Extract the (x, y) coordinate from the center of the cell holding the provided text.  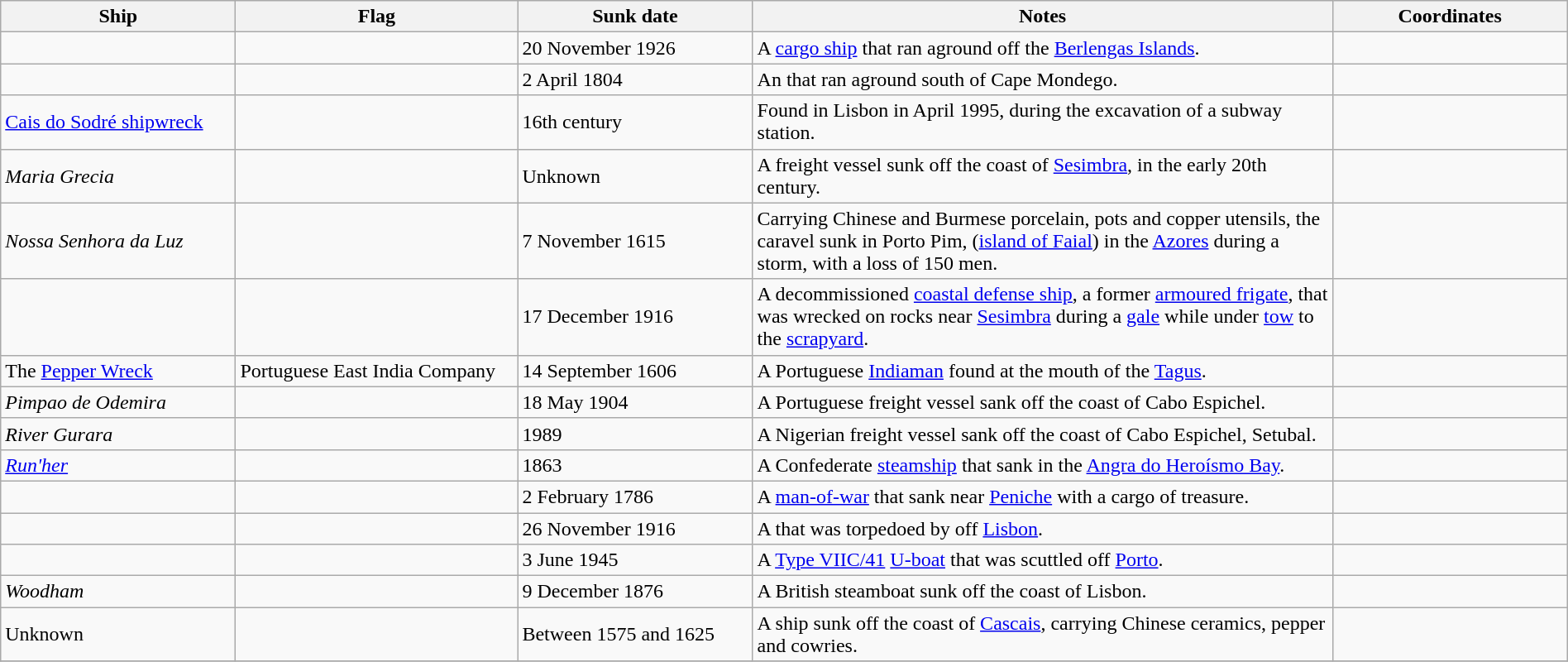
Ship (118, 17)
Sunk date (635, 17)
Flag (377, 17)
An that ran aground south of Cape Mondego. (1042, 79)
River Gurara (118, 434)
Run'her (118, 465)
Portuguese East India Company (377, 371)
A Nigerian freight vessel sank off the coast of Cabo Espichel, Setubal. (1042, 434)
14 September 1606 (635, 371)
Nossa Senhora da Luz (118, 241)
16th century (635, 122)
A man-of-war that sank near Peniche with a cargo of treasure. (1042, 496)
Woodham (118, 592)
17 December 1916 (635, 317)
Notes (1042, 17)
Maria Grecia (118, 175)
A Portuguese Indiaman found at the mouth of the Tagus. (1042, 371)
Found in Lisbon in April 1995, during the excavation of a subway station. (1042, 122)
Between 1575 and 1625 (635, 634)
A Confederate steamship that sank in the Angra do Heroísmo Bay. (1042, 465)
The Pepper Wreck (118, 371)
9 December 1876 (635, 592)
A that was torpedoed by off Lisbon. (1042, 529)
20 November 1926 (635, 48)
7 November 1615 (635, 241)
A ship sunk off the coast of Cascais, carrying Chinese ceramics, pepper and cowries. (1042, 634)
1989 (635, 434)
2 April 1804 (635, 79)
1863 (635, 465)
A Type VIIC/41 U-boat that was scuttled off Porto. (1042, 560)
3 June 1945 (635, 560)
Coordinates (1450, 17)
Pimpao de Odemira (118, 402)
A British steamboat sunk off the coast of Lisbon. (1042, 592)
18 May 1904 (635, 402)
A Portuguese freight vessel sank off the coast of Cabo Espichel. (1042, 402)
A cargo ship that ran aground off the Berlengas Islands. (1042, 48)
A freight vessel sunk off the coast of Sesimbra, in the early 20th century. (1042, 175)
2 February 1786 (635, 496)
26 November 1916 (635, 529)
Cais do Sodré shipwreck (118, 122)
